Return [X, Y] of the center of cell containing provided text 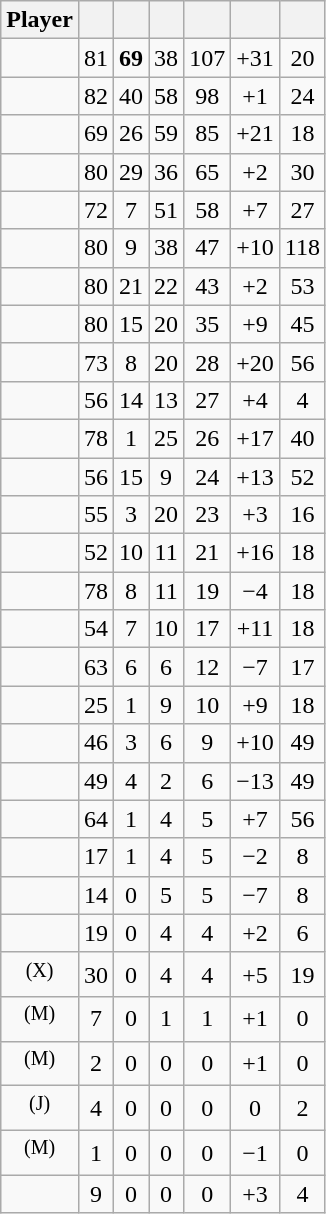
85 [208, 134]
28 [208, 362]
12 [208, 667]
+17 [256, 438]
−1 [256, 1154]
65 [208, 172]
36 [166, 172]
35 [208, 324]
98 [208, 96]
118 [302, 248]
55 [96, 515]
29 [132, 172]
53 [302, 286]
51 [166, 210]
+16 [256, 553]
54 [96, 629]
43 [208, 286]
73 [96, 362]
59 [166, 134]
(J) [40, 1108]
+11 [256, 629]
82 [96, 96]
+31 [256, 58]
−13 [256, 781]
47 [208, 248]
81 [96, 58]
13 [166, 400]
(X) [40, 974]
+21 [256, 134]
107 [208, 58]
72 [96, 210]
45 [302, 324]
+20 [256, 362]
23 [208, 515]
+5 [256, 974]
22 [166, 286]
46 [96, 743]
−4 [256, 591]
+13 [256, 477]
64 [96, 819]
63 [96, 667]
Player [40, 20]
−2 [256, 857]
+4 [256, 400]
16 [302, 515]
